Find where the given text appears and provide that cell's center as (x, y) coordinate. 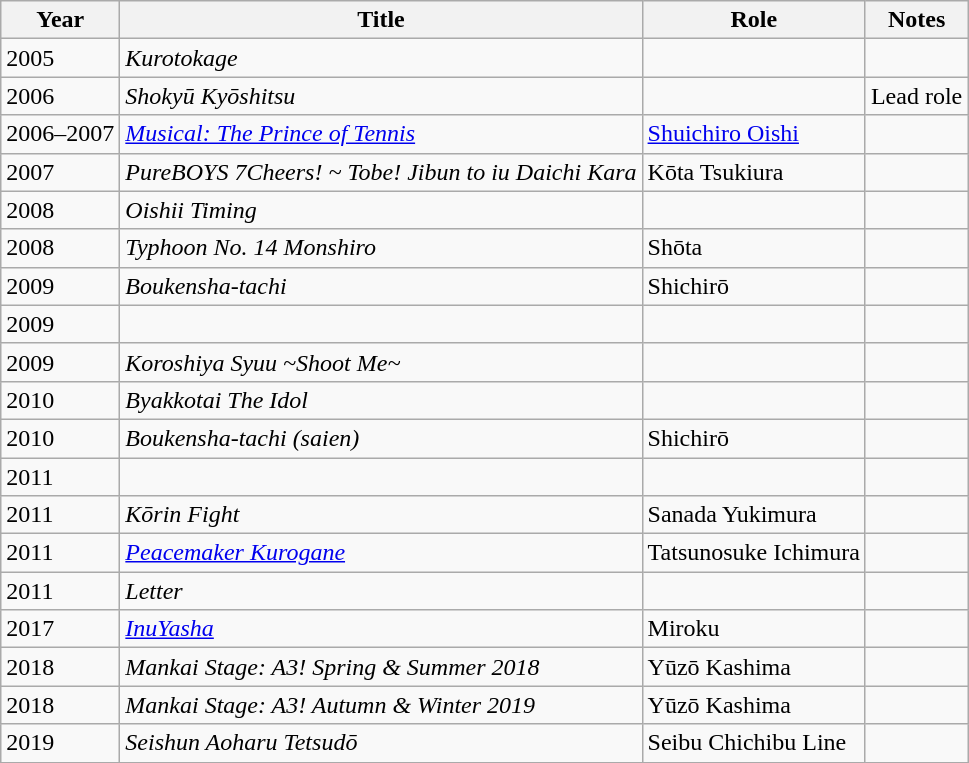
Kōta Tsukiura (754, 172)
2019 (60, 743)
Shuichiro Oishi (754, 134)
2005 (60, 58)
2006 (60, 96)
Title (381, 20)
2007 (60, 172)
Letter (381, 591)
Shokyū Kyōshitsu (381, 96)
2006–2007 (60, 134)
PureBOYS 7Cheers! ~ Tobe! Jibun to iu Daichi Kara (381, 172)
Sanada Yukimura (754, 515)
Year (60, 20)
Kōrin Fight (381, 515)
Seishun Aoharu Tetsudō (381, 743)
Byakkotai The Idol (381, 400)
Boukensha-tachi (saien) (381, 438)
Oishii Timing (381, 210)
Seibu Chichibu Line (754, 743)
Notes (916, 20)
Shōta (754, 248)
Mankai Stage: A3! Spring & Summer 2018 (381, 667)
Peacemaker Kurogane (381, 553)
Role (754, 20)
InuYasha (381, 629)
Musical: The Prince of Tennis (381, 134)
Typhoon No. 14 Monshiro (381, 248)
Miroku (754, 629)
Tatsunosuke Ichimura (754, 553)
Mankai Stage: A3! Autumn & Winter 2019 (381, 705)
Lead role (916, 96)
Kurotokage (381, 58)
2017 (60, 629)
Boukensha-tachi (381, 286)
Koroshiya Syuu ~Shoot Me~ (381, 362)
